For the text-containing cell, return its midpoint in (X, Y) coordinate format. 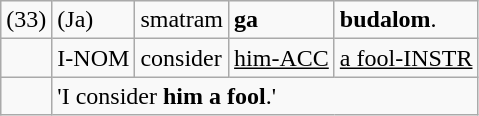
him-ACC (282, 58)
a fool-INSTR (406, 58)
(33) (26, 20)
smatram (182, 20)
ga (282, 20)
budalom. (406, 20)
I-NOM (94, 58)
'I consider him a fool.' (265, 96)
consider (182, 58)
(Ja) (94, 20)
